Detect which cell encompasses the target text, then output its [x, y] center coordinate. 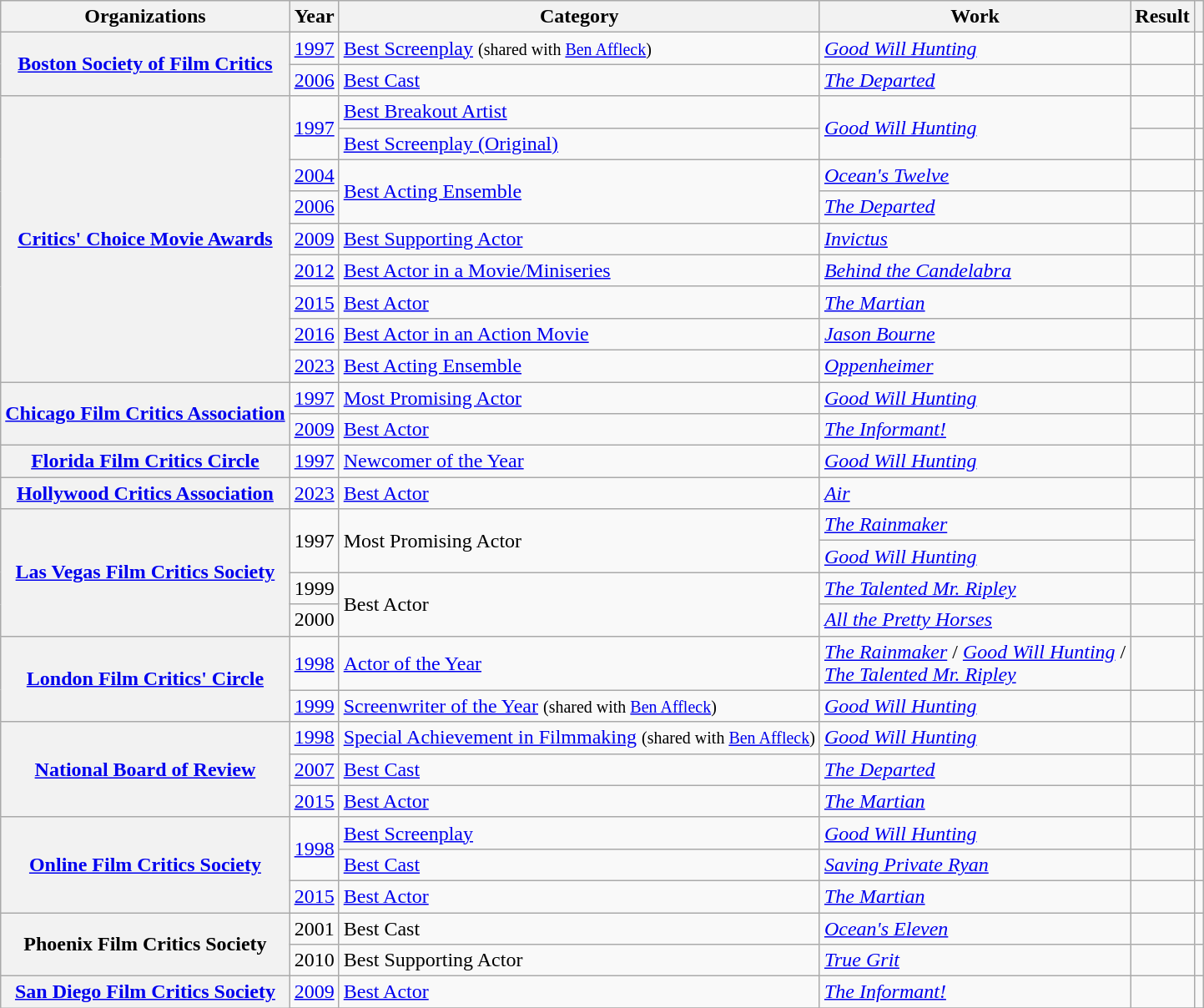
Ocean's Eleven [975, 929]
Newcomer of the Year [579, 461]
Air [975, 493]
Special Achievement in Filmmaking (shared with Ben Affleck) [579, 738]
Best Actor in a Movie/Miniseries [579, 270]
2010 [314, 960]
Jason Bourne [975, 334]
2007 [314, 769]
2000 [314, 620]
Organizations [145, 17]
Result [1162, 17]
Year [314, 17]
Category [579, 17]
Best Actor in an Action Movie [579, 334]
2001 [314, 929]
National Board of Review [145, 769]
Hollywood Critics Association [145, 493]
Actor of the Year [579, 663]
Best Screenplay (Original) [579, 144]
True Grit [975, 960]
Behind the Candelabra [975, 270]
2016 [314, 334]
Best Breakout Artist [579, 112]
London Film Critics' Circle [145, 679]
The Rainmaker / Good Will Hunting / The Talented Mr. Ripley [975, 663]
Online Film Critics Society [145, 864]
Best Screenplay (shared with Ben Affleck) [579, 48]
Work [975, 17]
Boston Society of Film Critics [145, 64]
San Diego Film Critics Society [145, 992]
The Talented Mr. Ripley [975, 588]
Saving Private Ryan [975, 864]
Chicago Film Critics Association [145, 414]
Phoenix Film Critics Society [145, 945]
2004 [314, 175]
Invictus [975, 239]
All the Pretty Horses [975, 620]
2012 [314, 270]
Best Screenplay [579, 833]
The Rainmaker [975, 525]
Critics' Choice Movie Awards [145, 239]
Oppenheimer [975, 365]
Ocean's Twelve [975, 175]
Screenwriter of the Year (shared with Ben Affleck) [579, 706]
Las Vegas Film Critics Society [145, 572]
Florida Film Critics Circle [145, 461]
